Return (X, Y) of the center of cell containing provided text 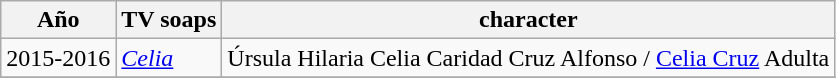
character (528, 20)
TV soaps (169, 20)
Úrsula Hilaria Celia Caridad Cruz Alfonso / Celia Cruz Adulta (528, 58)
Celia (169, 58)
2015-2016 (58, 58)
Año (58, 20)
